Find where the given text appears and provide that cell's center as [x, y] coordinate. 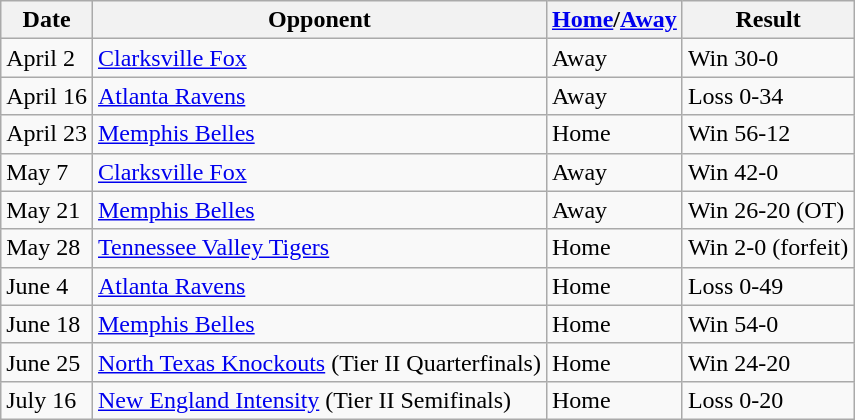
Home/Away [614, 20]
Win 56-12 [768, 134]
Loss 0-20 [768, 400]
Opponent [319, 20]
Win 42-0 [768, 172]
New England Intensity (Tier II Semifinals) [319, 400]
North Texas Knockouts (Tier II Quarterfinals) [319, 362]
Loss 0-49 [768, 286]
June 18 [47, 324]
Result [768, 20]
Date [47, 20]
April 16 [47, 96]
Win 54-0 [768, 324]
June 25 [47, 362]
May 21 [47, 210]
July 16 [47, 400]
Loss 0-34 [768, 96]
Win 24-20 [768, 362]
May 28 [47, 248]
Win 30-0 [768, 58]
April 2 [47, 58]
April 23 [47, 134]
May 7 [47, 172]
Win 26-20 (OT) [768, 210]
Tennessee Valley Tigers [319, 248]
June 4 [47, 286]
Win 2-0 (forfeit) [768, 248]
